Identify which cell holds the provided text, then report its (x, y) central coordinate. 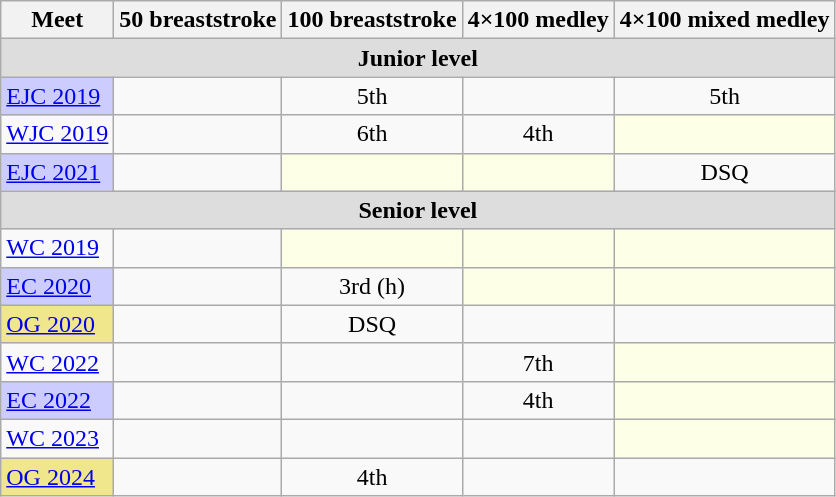
EC 2022 (58, 400)
7th (538, 362)
EJC 2019 (58, 96)
WC 2019 (58, 248)
50 breaststroke (198, 20)
4×100 medley (538, 20)
Meet (58, 20)
OG 2020 (58, 324)
Senior level (418, 210)
OG 2024 (58, 477)
WC 2022 (58, 362)
WJC 2019 (58, 134)
Junior level (418, 58)
100 breaststroke (372, 20)
3rd (h) (372, 286)
WC 2023 (58, 438)
4×100 mixed medley (724, 20)
6th (372, 134)
EC 2020 (58, 286)
EJC 2021 (58, 172)
